Return (x, y) of the center of cell containing provided text 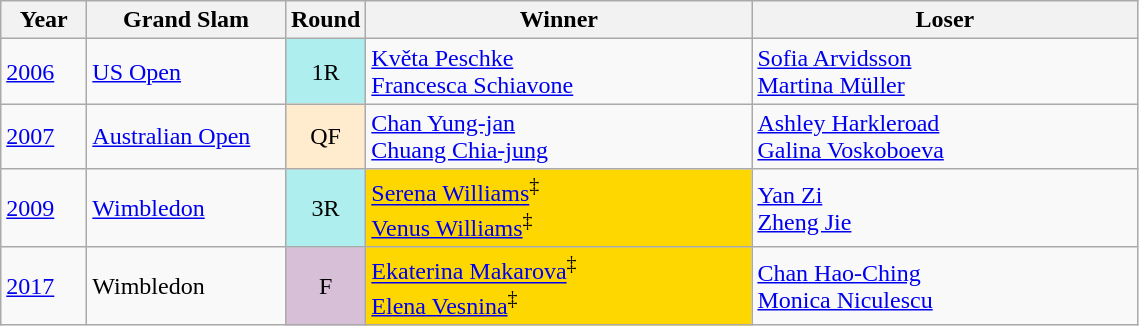
F (325, 286)
2009 (44, 208)
Ekaterina Makarova‡ Elena Vesnina‡ (559, 286)
2007 (44, 136)
1R (325, 72)
3R (325, 208)
2017 (44, 286)
Australian Open (186, 136)
Chan Hao-Ching Monica Niculescu (945, 286)
Sofia Arvidsson Martina Müller (945, 72)
Chan Yung-jan Chuang Chia-jung (559, 136)
Květa Peschke Francesca Schiavone (559, 72)
Loser (945, 20)
Winner (559, 20)
US Open (186, 72)
Round (325, 20)
Ashley Harkleroad Galina Voskoboeva (945, 136)
Grand Slam (186, 20)
2006 (44, 72)
Year (44, 20)
Yan Zi Zheng Jie (945, 208)
Serena Williams‡ Venus Williams‡ (559, 208)
QF (325, 136)
